Locate the cell with the specified text and output its [x, y] center coordinate. 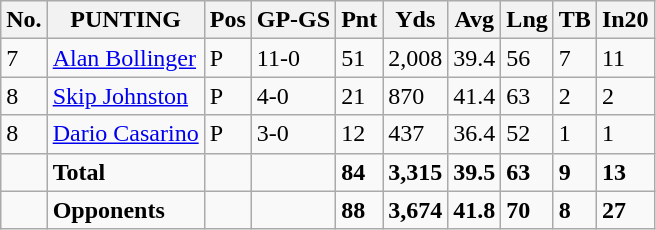
TB [574, 20]
52 [527, 134]
11-0 [293, 58]
3,674 [416, 210]
In20 [625, 20]
41.4 [474, 96]
41.8 [474, 210]
Lng [527, 20]
39.4 [474, 58]
11 [625, 58]
2,008 [416, 58]
56 [527, 58]
36.4 [474, 134]
GP-GS [293, 20]
No. [24, 20]
27 [625, 210]
51 [360, 58]
13 [625, 172]
Dario Casarino [126, 134]
PUNTING [126, 20]
Opponents [126, 210]
39.5 [474, 172]
Alan Bollinger [126, 58]
437 [416, 134]
Pnt [360, 20]
Skip Johnston [126, 96]
3-0 [293, 134]
4-0 [293, 96]
21 [360, 96]
870 [416, 96]
12 [360, 134]
Avg [474, 20]
Total [126, 172]
Pos [228, 20]
Yds [416, 20]
3,315 [416, 172]
88 [360, 210]
9 [574, 172]
70 [527, 210]
84 [360, 172]
